Pinpoint the cell where the given text exists, returning its [X, Y] midpoint coordinate. 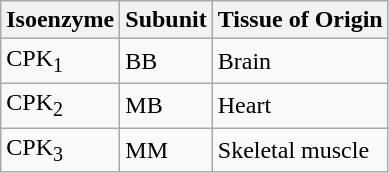
CPK1 [60, 61]
Isoenzyme [60, 20]
MM [166, 150]
Subunit [166, 20]
Tissue of Origin [300, 20]
BB [166, 61]
Skeletal muscle [300, 150]
Heart [300, 105]
CPK2 [60, 105]
CPK3 [60, 150]
Brain [300, 61]
MB [166, 105]
